Extract the [X, Y] coordinate from the center of the cell holding the provided text.  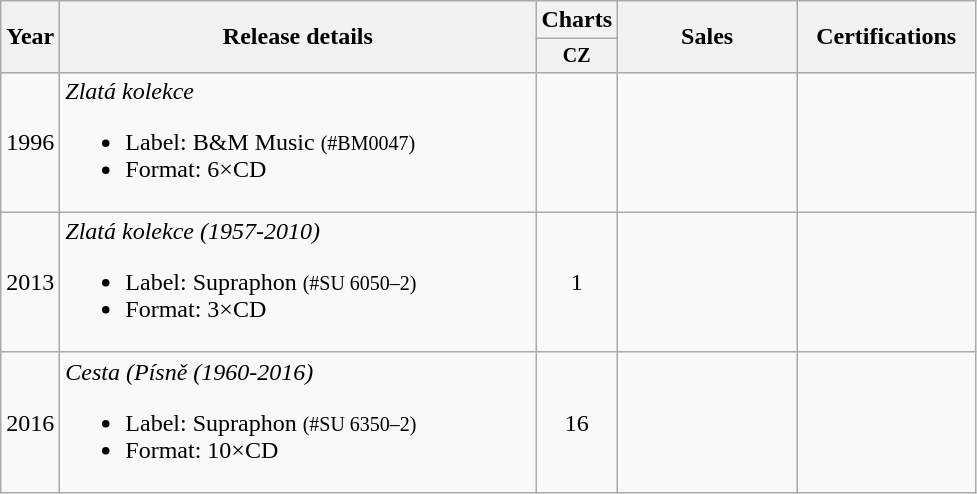
Zlatá kolekceLabel: B&M Music (#BM0047)Format: 6×CD [298, 142]
CZ [577, 56]
Cesta (Písně (1960-2016)Label: Supraphon (#SU 6350–2)Format: 10×CD [298, 422]
2013 [30, 282]
2016 [30, 422]
Zlatá kolekce (1957-2010)Label: Supraphon (#SU 6050–2)Format: 3×CD [298, 282]
Release details [298, 37]
1 [577, 282]
Certifications [886, 37]
1996 [30, 142]
Year [30, 37]
Charts [577, 20]
16 [577, 422]
Sales [708, 37]
